Pinpoint the cell where the given text exists, returning its (X, Y) midpoint coordinate. 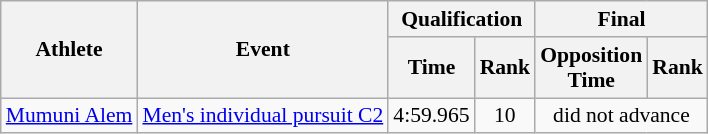
did not advance (622, 116)
Men's individual pursuit C2 (262, 116)
Athlete (70, 50)
Event (262, 50)
OppositionTime (591, 68)
Mumuni Alem (70, 116)
Final (622, 19)
Qualification (462, 19)
10 (506, 116)
Time (431, 68)
4:59.965 (431, 116)
